Determine the (X, Y) coordinate at the center of the cell enclosing the given text.  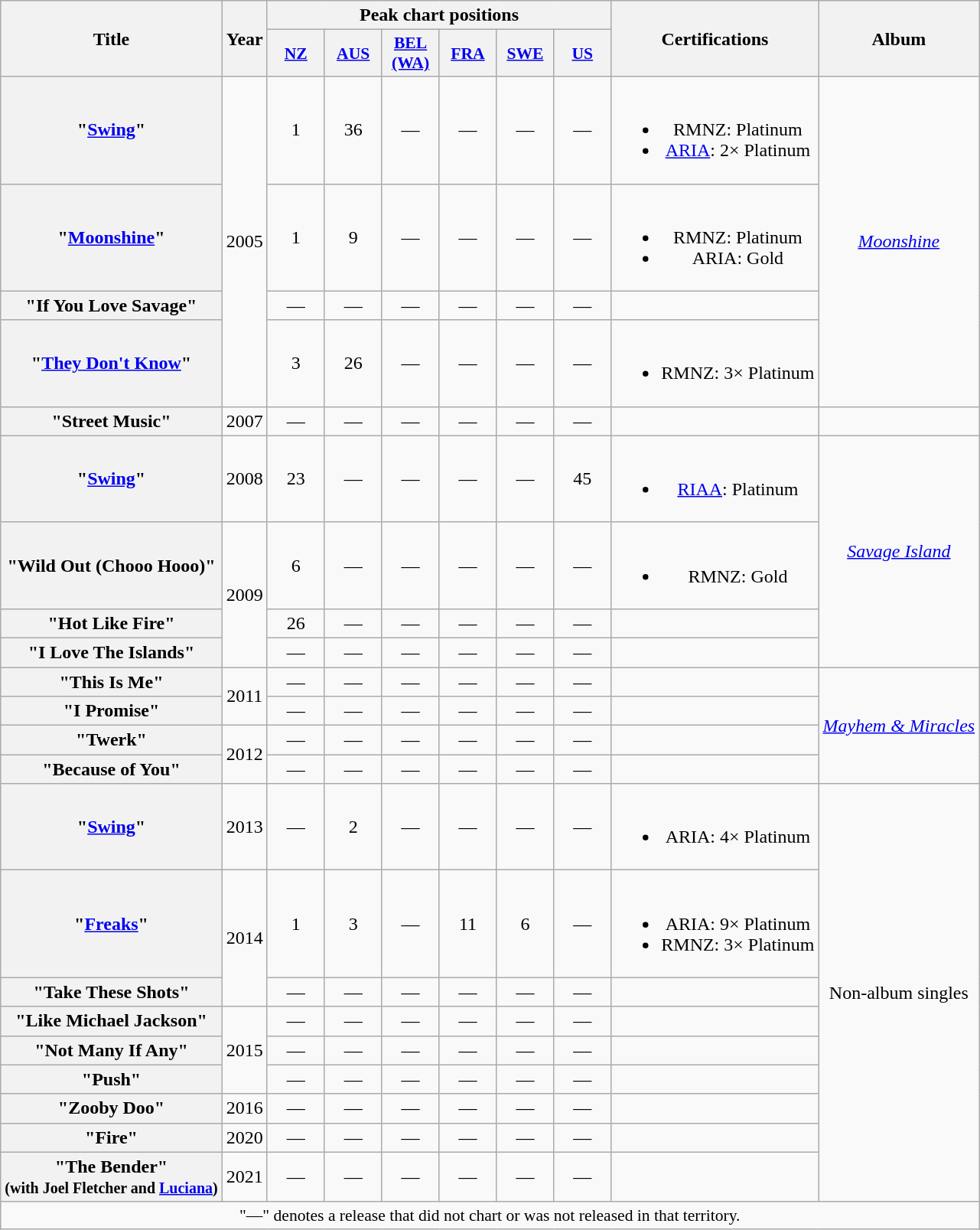
NZ (295, 54)
2016 (245, 1108)
RMNZ: Gold (715, 565)
"—" denotes a release that did not chart or was not released in that territory. (490, 1215)
Certifications (715, 38)
2012 (245, 755)
RMNZ: PlatinumARIA: Gold (715, 237)
"Not Many If Any" (112, 1050)
2020 (245, 1137)
"Fire" (112, 1137)
2013 (245, 827)
"I Promise" (112, 711)
"They Don't Know" (112, 363)
"Like Michael Jackson" (112, 1021)
"Street Music" (112, 421)
Non-album singles (899, 993)
"Take These Shots" (112, 992)
BEL(WA) (410, 54)
2007 (245, 421)
Moonshine (899, 242)
US (583, 54)
ARIA: 9× PlatinumRMNZ: 3× Platinum (715, 924)
"Freaks" (112, 924)
9 (353, 237)
36 (353, 130)
RMNZ: PlatinumARIA: 2× Platinum (715, 130)
Year (245, 38)
AUS (353, 54)
Mayhem & Miracles (899, 726)
"Wild Out (Chooo Hooo)" (112, 565)
2011 (245, 697)
Peak chart positions (439, 15)
"Moonshine" (112, 237)
23 (295, 479)
Savage Island (899, 551)
2021 (245, 1177)
"If You Love Savage" (112, 305)
"This Is Me" (112, 682)
"Hot Like Fire" (112, 623)
ARIA: 4× Platinum (715, 827)
"I Love The Islands" (112, 652)
2014 (245, 938)
2009 (245, 594)
SWE (525, 54)
"Twerk" (112, 740)
2015 (245, 1050)
"The Bender"(with Joel Fletcher and Luciana) (112, 1177)
Album (899, 38)
Title (112, 38)
2005 (245, 242)
11 (468, 924)
"Push" (112, 1079)
RMNZ: 3× Platinum (715, 363)
2 (353, 827)
RIAA: Platinum (715, 479)
2008 (245, 479)
"Zooby Doo" (112, 1108)
"Because of You" (112, 769)
FRA (468, 54)
45 (583, 479)
